Determine the (x, y) coordinate at the center of the cell enclosing the given text.  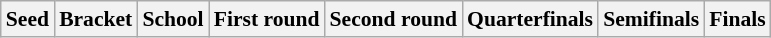
Second round (394, 19)
Seed (28, 19)
Finals (738, 19)
Bracket (96, 19)
First round (267, 19)
Semifinals (651, 19)
School (172, 19)
Quarterfinals (530, 19)
